Return [x, y] of the center of cell containing provided text 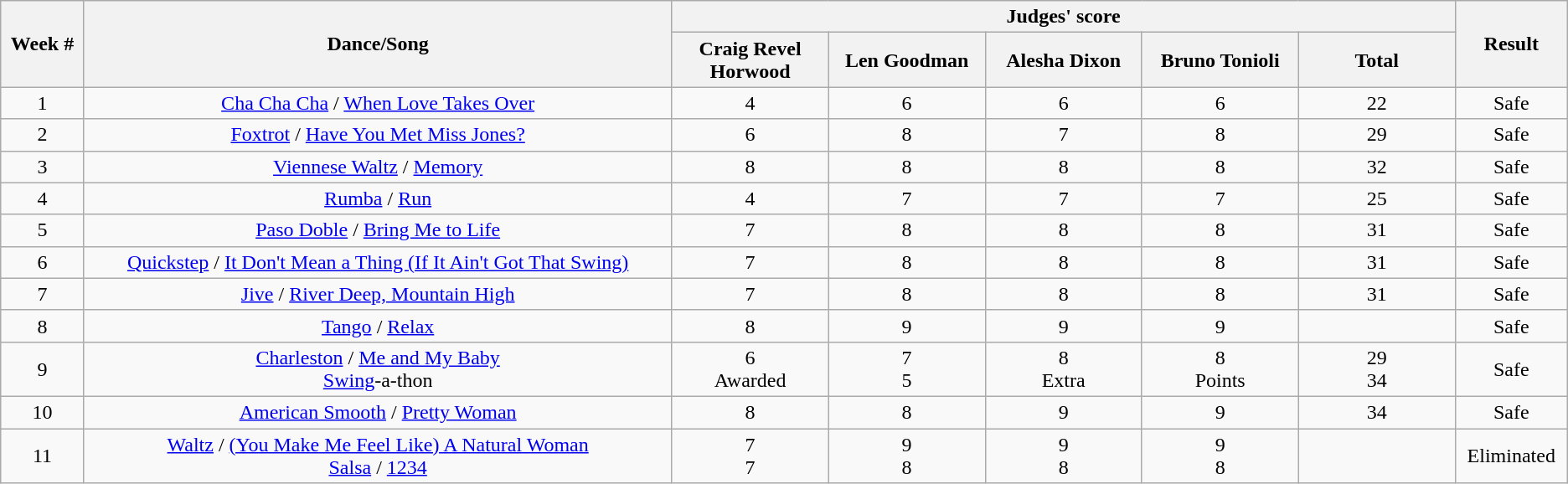
5 [42, 230]
Bruno Tonioli [1220, 60]
32 [1377, 167]
American Smooth / Pretty Woman [378, 412]
6 Awarded [750, 368]
Paso Doble / Bring Me to Life [378, 230]
Rumba / Run [378, 198]
8 Points [1220, 368]
2 [42, 135]
Result [1511, 44]
Week # [42, 44]
Cha Cha Cha / When Love Takes Over [378, 103]
Len Goodman [906, 60]
Alesha Dixon [1064, 60]
Craig Revel Horwood [750, 60]
25 [1377, 198]
Dance/Song [378, 44]
22 [1377, 103]
10 [42, 412]
Jive / River Deep, Mountain High [378, 294]
3 [42, 167]
11 [42, 456]
Viennese Waltz / Memory [378, 167]
Foxtrot / Have You Met Miss Jones? [378, 135]
Total [1377, 60]
Tango / Relax [378, 326]
Judges' score [1064, 17]
7 5 [906, 368]
8 Extra [1064, 368]
Quickstep / It Don't Mean a Thing (If It Ain't Got That Swing) [378, 262]
Charleston / Me and My Baby Swing-a-thon [378, 368]
29 [1377, 135]
2934 [1377, 368]
1 [42, 103]
Eliminated [1511, 456]
7 7 [750, 456]
34 [1377, 412]
Waltz / (You Make Me Feel Like) A Natural Woman Salsa / 1234 [378, 456]
